For the text-containing cell, return its midpoint in (X, Y) coordinate format. 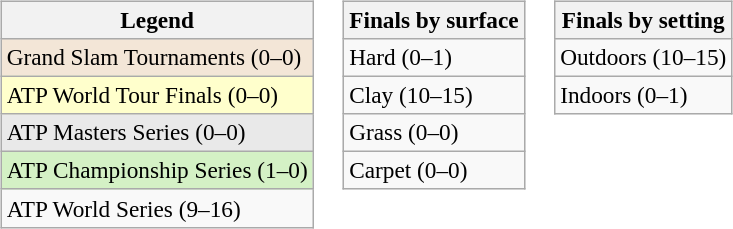
ATP World Tour Finals (0–0) (157, 95)
Legend (157, 20)
Hard (0–1) (434, 57)
ATP Championship Series (1–0) (157, 171)
Grand Slam Tournaments (0–0) (157, 57)
Clay (10–15) (434, 95)
Indoors (0–1) (644, 95)
Finals by setting (644, 20)
Carpet (0–0) (434, 171)
ATP Masters Series (0–0) (157, 133)
Grass (0–0) (434, 133)
Finals by surface (434, 20)
ATP World Series (9–16) (157, 208)
Outdoors (10–15) (644, 57)
